Scan for the cell matching the given text and deliver its (x, y) coordinate at center. 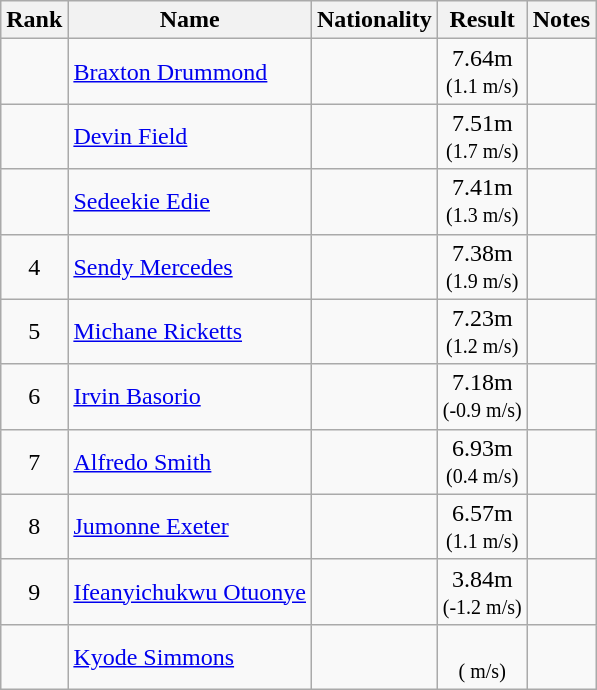
7.18m(-0.9 m/s) (482, 396)
7 (34, 462)
Alfredo Smith (190, 462)
Nationality (375, 20)
Result (482, 20)
6.93m(0.4 m/s) (482, 462)
4 (34, 266)
9 (34, 592)
Kyode Simmons (190, 656)
7.41m(1.3 m/s) (482, 202)
8 (34, 526)
Braxton Drummond (190, 72)
Jumonne Exeter (190, 526)
Notes (561, 20)
3.84m(-1.2 m/s) (482, 592)
7.64m(1.1 m/s) (482, 72)
Devin Field (190, 136)
( m/s) (482, 656)
5 (34, 332)
6.57m(1.1 m/s) (482, 526)
7.38m(1.9 m/s) (482, 266)
Ifeanyichukwu Otuonye (190, 592)
Sendy Mercedes (190, 266)
7.23m(1.2 m/s) (482, 332)
7.51m(1.7 m/s) (482, 136)
6 (34, 396)
Name (190, 20)
Rank (34, 20)
Sedeekie Edie (190, 202)
Irvin Basorio (190, 396)
Michane Ricketts (190, 332)
